Extract the [x, y] coordinate from the center of the cell holding the provided text.  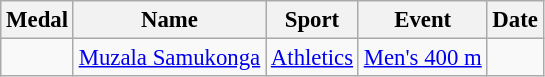
Athletics [312, 58]
Men's 400 m [422, 58]
Medal [38, 20]
Sport [312, 20]
Date [515, 20]
Event [422, 20]
Name [169, 20]
Muzala Samukonga [169, 58]
